Extract the (X, Y) coordinate from the center of the cell holding the provided text.  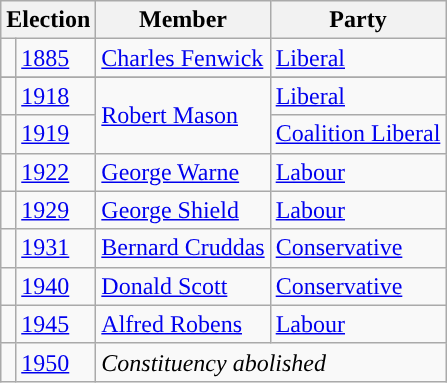
1940 (56, 286)
Robert Mason (183, 115)
Party (358, 20)
Charles Fenwick (183, 58)
Donald Scott (183, 286)
Bernard Cruddas (183, 248)
1931 (56, 248)
George Warne (183, 172)
1919 (56, 134)
1929 (56, 210)
Constituency abolished (271, 362)
1950 (56, 362)
Alfred Robens (183, 324)
1945 (56, 324)
Election (48, 20)
1918 (56, 96)
Member (183, 20)
Coalition Liberal (358, 134)
George Shield (183, 210)
1885 (56, 58)
1922 (56, 172)
